Extract the [x, y] coordinate from the center of the cell holding the provided text.  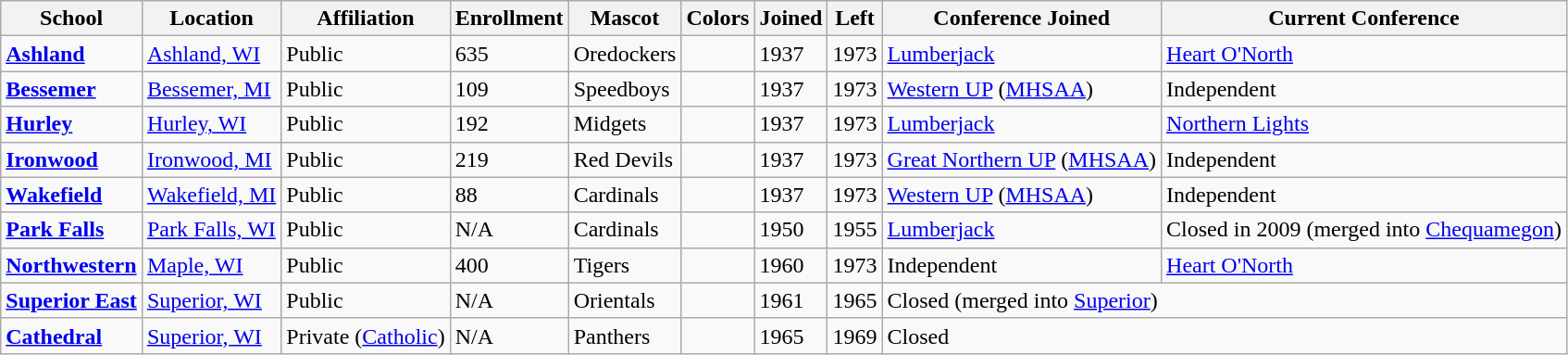
1969 [855, 336]
Midgets [625, 124]
Bessemer [72, 89]
Closed [1224, 336]
Park Falls [72, 230]
Ironwood [72, 159]
1960 [790, 265]
School [72, 19]
Private (Catholic) [366, 336]
Wakefield, MI [211, 195]
Red Devils [625, 159]
Northwestern [72, 265]
Conference Joined [1022, 19]
Closed (merged into Superior) [1224, 300]
Mascot [625, 19]
Wakefield [72, 195]
Hurley [72, 124]
Left [855, 19]
Enrollment [509, 19]
Orientals [625, 300]
Cathedral [72, 336]
Joined [790, 19]
88 [509, 195]
Panthers [625, 336]
109 [509, 89]
Colors [718, 19]
635 [509, 54]
219 [509, 159]
Bessemer, MI [211, 89]
Northern Lights [1364, 124]
Tigers [625, 265]
1950 [790, 230]
Ironwood, MI [211, 159]
Location [211, 19]
Hurley, WI [211, 124]
Ashland, WI [211, 54]
Oredockers [625, 54]
Superior East [72, 300]
192 [509, 124]
Closed in 2009 (merged into Chequamegon) [1364, 230]
1961 [790, 300]
1955 [855, 230]
Park Falls, WI [211, 230]
Speedboys [625, 89]
Great Northern UP (MHSAA) [1022, 159]
Current Conference [1364, 19]
Affiliation [366, 19]
Ashland [72, 54]
Maple, WI [211, 265]
400 [509, 265]
